From the cell containing the given text, extract its center point as [X, Y] coordinate. 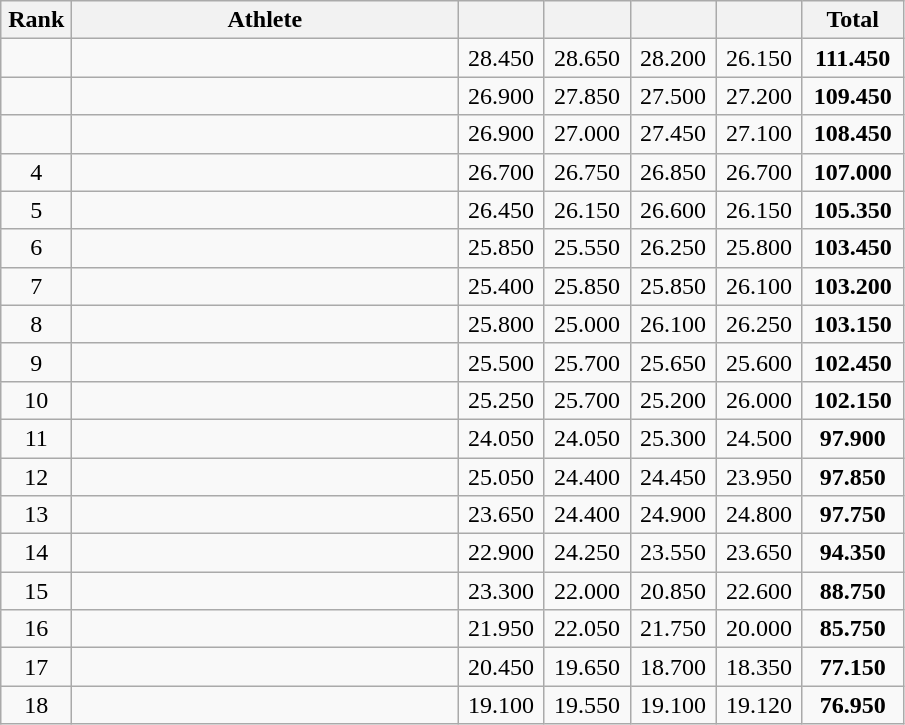
103.150 [852, 324]
4 [36, 172]
24.900 [673, 515]
97.850 [852, 477]
26.600 [673, 210]
22.600 [759, 591]
18.350 [759, 667]
24.500 [759, 438]
27.200 [759, 96]
97.750 [852, 515]
20.450 [501, 667]
20.000 [759, 629]
23.550 [673, 553]
26.000 [759, 400]
Rank [36, 20]
24.450 [673, 477]
111.450 [852, 58]
108.450 [852, 134]
22.900 [501, 553]
27.500 [673, 96]
27.100 [759, 134]
25.200 [673, 400]
8 [36, 324]
12 [36, 477]
23.300 [501, 591]
76.950 [852, 705]
23.950 [759, 477]
25.000 [587, 324]
17 [36, 667]
11 [36, 438]
25.400 [501, 286]
88.750 [852, 591]
16 [36, 629]
10 [36, 400]
24.250 [587, 553]
25.600 [759, 362]
24.800 [759, 515]
103.450 [852, 248]
102.150 [852, 400]
22.050 [587, 629]
105.350 [852, 210]
109.450 [852, 96]
25.550 [587, 248]
25.050 [501, 477]
15 [36, 591]
107.000 [852, 172]
26.750 [587, 172]
20.850 [673, 591]
19.550 [587, 705]
27.000 [587, 134]
9 [36, 362]
103.200 [852, 286]
25.300 [673, 438]
18.700 [673, 667]
21.950 [501, 629]
7 [36, 286]
28.200 [673, 58]
19.120 [759, 705]
94.350 [852, 553]
97.900 [852, 438]
13 [36, 515]
14 [36, 553]
28.650 [587, 58]
19.650 [587, 667]
25.250 [501, 400]
27.850 [587, 96]
Athlete [265, 20]
18 [36, 705]
28.450 [501, 58]
102.450 [852, 362]
6 [36, 248]
26.450 [501, 210]
25.650 [673, 362]
77.150 [852, 667]
26.850 [673, 172]
Total [852, 20]
85.750 [852, 629]
21.750 [673, 629]
25.500 [501, 362]
22.000 [587, 591]
27.450 [673, 134]
5 [36, 210]
